Return [X, Y] of the center of cell containing provided text 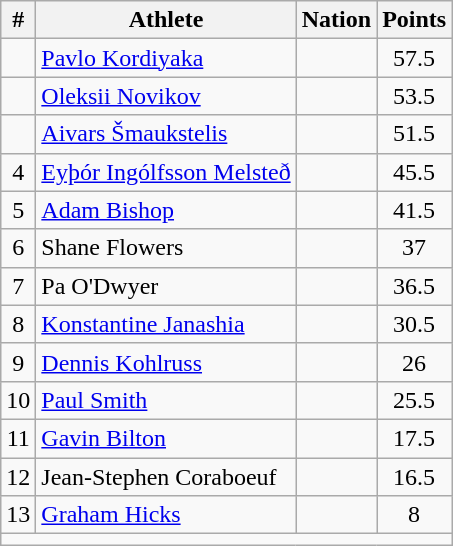
Athlete [166, 20]
10 [18, 400]
Aivars Šmaukstelis [166, 134]
13 [18, 515]
Eyþór Ingólfsson Melsteð [166, 172]
Konstantine Janashia [166, 324]
11 [18, 438]
Points [414, 20]
16.5 [414, 477]
25.5 [414, 400]
Pavlo Kordiyaka [166, 58]
Nation [336, 20]
17.5 [414, 438]
# [18, 20]
37 [414, 248]
Oleksii Novikov [166, 96]
41.5 [414, 210]
30.5 [414, 324]
Shane Flowers [166, 248]
12 [18, 477]
6 [18, 248]
Pa O'Dwyer [166, 286]
7 [18, 286]
51.5 [414, 134]
53.5 [414, 96]
9 [18, 362]
Adam Bishop [166, 210]
57.5 [414, 58]
Gavin Bilton [166, 438]
5 [18, 210]
45.5 [414, 172]
Paul Smith [166, 400]
Graham Hicks [166, 515]
Jean-Stephen Coraboeuf [166, 477]
36.5 [414, 286]
Dennis Kohlruss [166, 362]
4 [18, 172]
26 [414, 362]
